Return (x, y) of the center of cell containing provided text 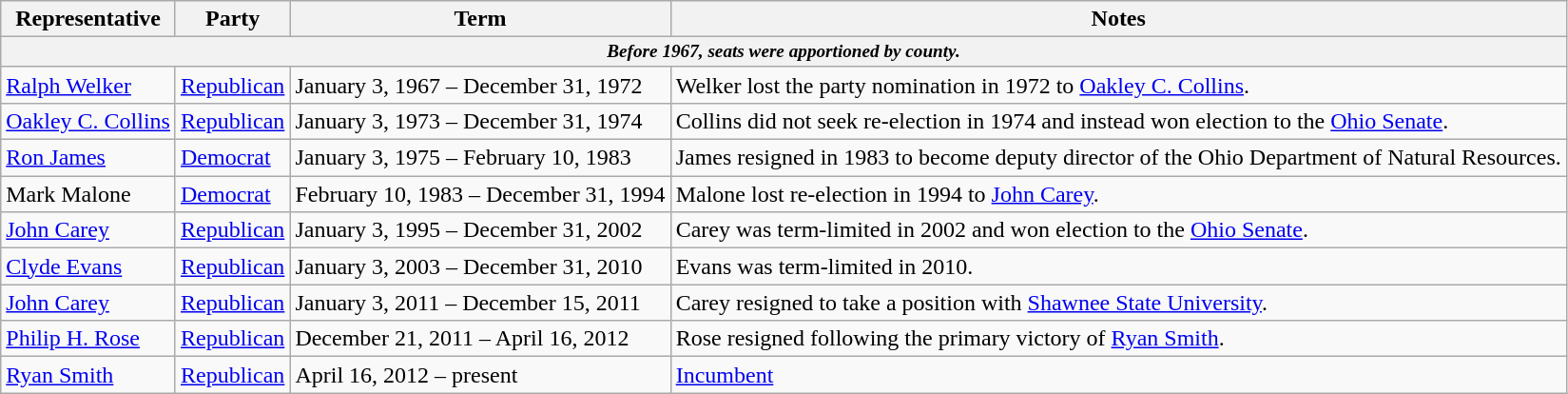
January 3, 1975 – February 10, 1983 (480, 158)
January 3, 1967 – December 31, 1972 (480, 85)
Oakley C. Collins (88, 122)
Ryan Smith (88, 375)
February 10, 1983 – December 31, 1994 (480, 194)
January 3, 2003 – December 31, 2010 (480, 266)
April 16, 2012 – present (480, 375)
Ron James (88, 158)
Ralph Welker (88, 85)
Party (232, 19)
Evans was term-limited in 2010. (1118, 266)
Rose resigned following the primary victory of Ryan Smith. (1118, 339)
Mark Malone (88, 194)
Malone lost re-election in 1994 to John Carey. (1118, 194)
Collins did not seek re-election in 1974 and instead won election to the Ohio Senate. (1118, 122)
James resigned in 1983 to become deputy director of the Ohio Department of Natural Resources. (1118, 158)
Incumbent (1118, 375)
January 3, 2011 – December 15, 2011 (480, 303)
Philip H. Rose (88, 339)
Clyde Evans (88, 266)
Before 1967, seats were apportioned by county. (784, 52)
Representative (88, 19)
Carey resigned to take a position with Shawnee State University. (1118, 303)
December 21, 2011 – April 16, 2012 (480, 339)
January 3, 1995 – December 31, 2002 (480, 230)
Carey was term-limited in 2002 and won election to the Ohio Senate. (1118, 230)
Notes (1118, 19)
January 3, 1973 – December 31, 1974 (480, 122)
Term (480, 19)
Welker lost the party nomination in 1972 to Oakley C. Collins. (1118, 85)
